Detect which cell encompasses the target text, then output its (X, Y) center coordinate. 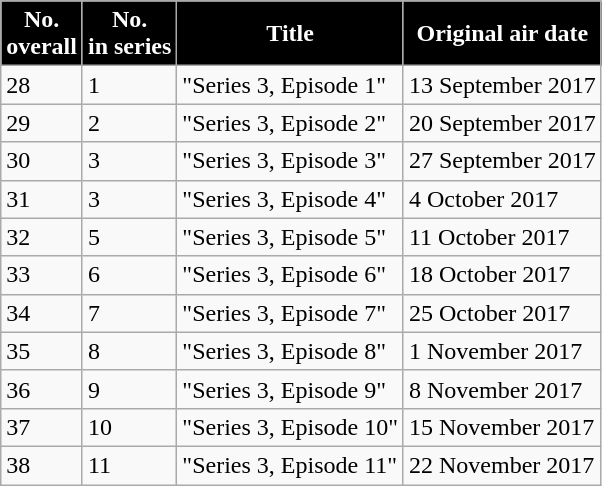
11 (129, 465)
9 (129, 389)
"Series 3, Episode 11" (290, 465)
20 September 2017 (502, 123)
29 (42, 123)
27 September 2017 (502, 161)
8 November 2017 (502, 389)
32 (42, 237)
38 (42, 465)
37 (42, 427)
31 (42, 199)
11 October 2017 (502, 237)
8 (129, 351)
36 (42, 389)
"Series 3, Episode 2" (290, 123)
18 October 2017 (502, 275)
Original air date (502, 34)
4 October 2017 (502, 199)
22 November 2017 (502, 465)
2 (129, 123)
35 (42, 351)
10 (129, 427)
Title (290, 34)
30 (42, 161)
"Series 3, Episode 5" (290, 237)
6 (129, 275)
"Series 3, Episode 8" (290, 351)
34 (42, 313)
No.in series (129, 34)
33 (42, 275)
25 October 2017 (502, 313)
15 November 2017 (502, 427)
"Series 3, Episode 3" (290, 161)
"Series 3, Episode 4" (290, 199)
No.overall (42, 34)
7 (129, 313)
"Series 3, Episode 7" (290, 313)
"Series 3, Episode 9" (290, 389)
5 (129, 237)
1 November 2017 (502, 351)
"Series 3, Episode 6" (290, 275)
1 (129, 85)
"Series 3, Episode 1" (290, 85)
28 (42, 85)
"Series 3, Episode 10" (290, 427)
13 September 2017 (502, 85)
